Find where the given text appears and provide that cell's center as [X, Y] coordinate. 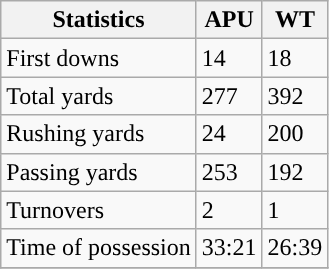
Time of possession [99, 248]
392 [295, 96]
18 [295, 58]
200 [295, 134]
Rushing yards [99, 134]
277 [229, 96]
APU [229, 20]
Passing yards [99, 172]
26:39 [295, 248]
Turnovers [99, 210]
253 [229, 172]
1 [295, 210]
2 [229, 210]
192 [295, 172]
24 [229, 134]
33:21 [229, 248]
Statistics [99, 20]
First downs [99, 58]
WT [295, 20]
14 [229, 58]
Total yards [99, 96]
